Locate the cell with the specified text and output its [X, Y] center coordinate. 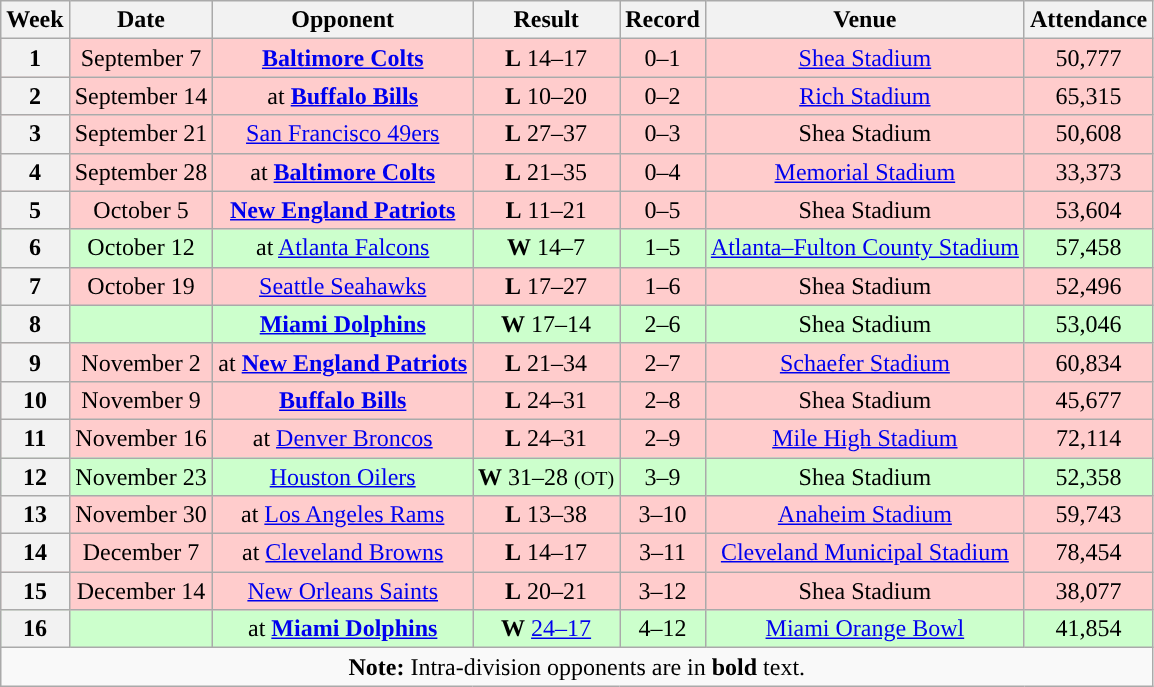
at Miami Dolphins [343, 629]
15 [35, 591]
L 11–21 [546, 210]
at Baltimore Colts [343, 172]
53,046 [1088, 324]
New England Patriots [343, 210]
L 27–37 [546, 134]
41,854 [1088, 629]
Venue [864, 20]
12 [35, 477]
October 5 [141, 210]
0–4 [663, 172]
October 19 [141, 286]
13 [35, 515]
50,608 [1088, 134]
September 14 [141, 96]
Record [663, 20]
53,604 [1088, 210]
1–6 [663, 286]
60,834 [1088, 362]
Note: Intra-division opponents are in bold text. [577, 667]
3–9 [663, 477]
Buffalo Bills [343, 400]
at Cleveland Browns [343, 553]
at Los Angeles Rams [343, 515]
November 2 [141, 362]
0–3 [663, 134]
New Orleans Saints [343, 591]
2–7 [663, 362]
September 28 [141, 172]
at Buffalo Bills [343, 96]
3–12 [663, 591]
W 17–14 [546, 324]
Rich Stadium [864, 96]
1 [35, 58]
1–5 [663, 248]
Mile High Stadium [864, 438]
0–1 [663, 58]
at Denver Broncos [343, 438]
52,496 [1088, 286]
W 31–28 (OT) [546, 477]
4 [35, 172]
Attendance [1088, 20]
L 21–35 [546, 172]
7 [35, 286]
0–2 [663, 96]
Cleveland Municipal Stadium [864, 553]
57,458 [1088, 248]
2–9 [663, 438]
8 [35, 324]
2 [35, 96]
Anaheim Stadium [864, 515]
6 [35, 248]
Miami Dolphins [343, 324]
14 [35, 553]
L 17–27 [546, 286]
L 20–21 [546, 591]
December 14 [141, 591]
October 12 [141, 248]
11 [35, 438]
November 30 [141, 515]
33,373 [1088, 172]
Week [35, 20]
59,743 [1088, 515]
3–11 [663, 553]
at New England Patriots [343, 362]
L 21–34 [546, 362]
50,777 [1088, 58]
3–10 [663, 515]
3 [35, 134]
10 [35, 400]
Baltimore Colts [343, 58]
November 23 [141, 477]
November 16 [141, 438]
W 24–17 [546, 629]
4–12 [663, 629]
Seattle Seahawks [343, 286]
Miami Orange Bowl [864, 629]
San Francisco 49ers [343, 134]
November 9 [141, 400]
65,315 [1088, 96]
L 10–20 [546, 96]
9 [35, 362]
5 [35, 210]
September 7 [141, 58]
Date [141, 20]
Houston Oilers [343, 477]
Memorial Stadium [864, 172]
September 21 [141, 134]
Result [546, 20]
Opponent [343, 20]
Schaefer Stadium [864, 362]
72,114 [1088, 438]
45,677 [1088, 400]
78,454 [1088, 553]
Atlanta–Fulton County Stadium [864, 248]
W 14–7 [546, 248]
at Atlanta Falcons [343, 248]
L 13–38 [546, 515]
52,358 [1088, 477]
0–5 [663, 210]
16 [35, 629]
December 7 [141, 553]
2–6 [663, 324]
2–8 [663, 400]
38,077 [1088, 591]
